Provide the [X, Y] coordinate of the cell's center where the given text is located.  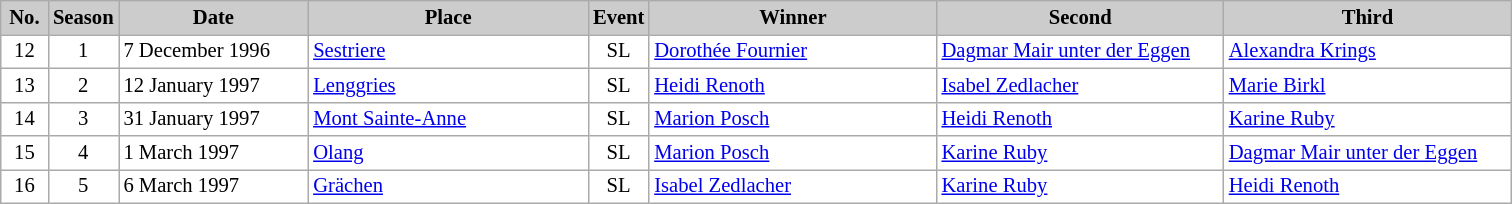
Third [1368, 17]
12 January 1997 [213, 85]
Mont Sainte-Anne [448, 119]
7 December 1996 [213, 51]
Dorothée Fournier [792, 51]
1 March 1997 [213, 153]
15 [24, 153]
Date [213, 17]
Sestriere [448, 51]
3 [83, 119]
Event [618, 17]
31 January 1997 [213, 119]
Season [83, 17]
5 [83, 186]
4 [83, 153]
1 [83, 51]
16 [24, 186]
Place [448, 17]
Second [1080, 17]
Lenggries [448, 85]
Grächen [448, 186]
13 [24, 85]
12 [24, 51]
Alexandra Krings [1368, 51]
Winner [792, 17]
14 [24, 119]
6 March 1997 [213, 186]
Marie Birkl [1368, 85]
No. [24, 17]
2 [83, 85]
Olang [448, 153]
